Search for the cell housing the specified text and yield its (X, Y) center coordinate. 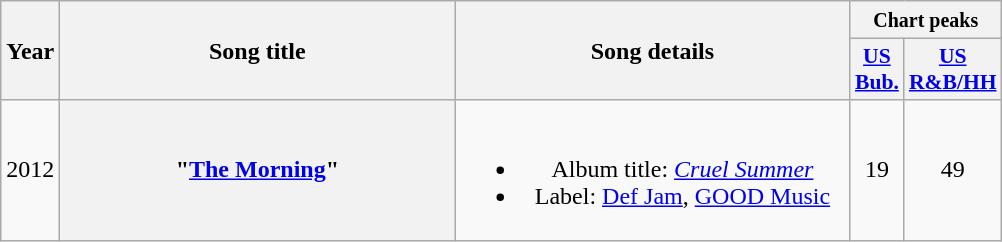
Song details (652, 50)
USBub. (877, 70)
2012 (30, 170)
49 (953, 170)
Year (30, 50)
19 (877, 170)
Song title (258, 50)
"The Morning" (258, 170)
Chart peaks (926, 20)
Album title: Cruel SummerLabel: Def Jam, GOOD Music (652, 170)
USR&B/HH (953, 70)
